Identify which cell holds the provided text, then report its (X, Y) central coordinate. 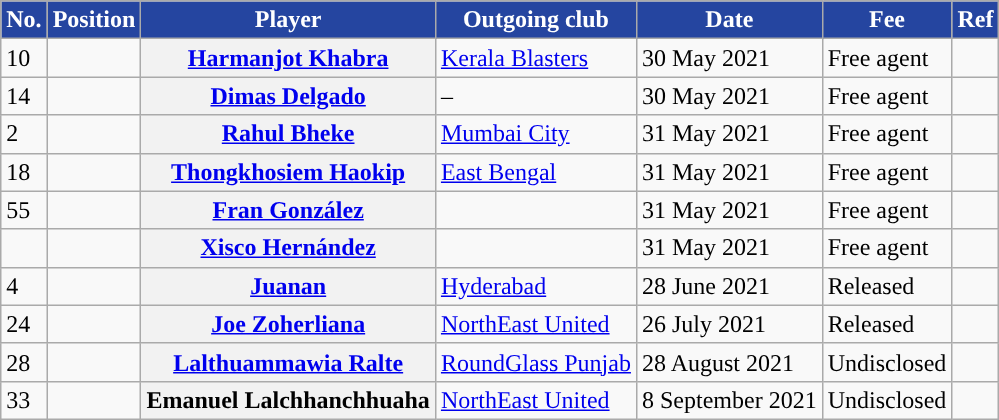
No. (24, 20)
Hyderabad (536, 286)
Mumbai City (536, 134)
Date (729, 20)
2 (24, 134)
East Bengal (536, 172)
33 (24, 400)
Ref (976, 20)
18 (24, 172)
Dimas Delgado (288, 96)
Xisco Hernández (288, 248)
28 (24, 362)
28 August 2021 (729, 362)
Juanan (288, 286)
55 (24, 210)
28 June 2021 (729, 286)
– (536, 96)
Fee (887, 20)
10 (24, 58)
14 (24, 96)
Thongkhosiem Haokip (288, 172)
Joe Zoherliana (288, 324)
Rahul Bheke (288, 134)
Kerala Blasters (536, 58)
Lalthuammawia Ralte (288, 362)
Harmanjot Khabra (288, 58)
Position (94, 20)
26 July 2021 (729, 324)
24 (24, 324)
Outgoing club (536, 20)
4 (24, 286)
8 September 2021 (729, 400)
Player (288, 20)
Emanuel Lalchhanchhuaha (288, 400)
RoundGlass Punjab (536, 362)
Fran González (288, 210)
